For the text-containing cell, return its midpoint in (x, y) coordinate format. 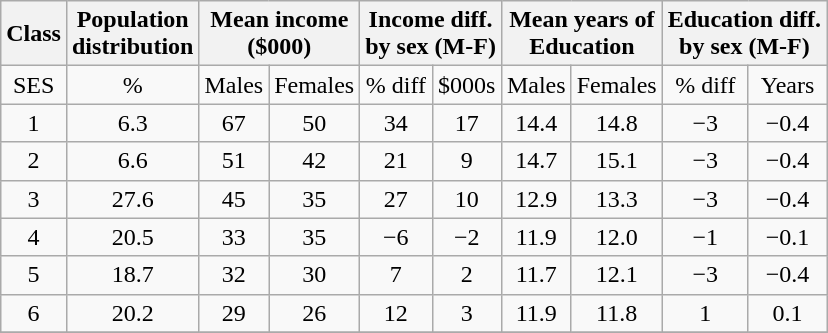
6 (34, 313)
7 (396, 275)
26 (314, 313)
12.0 (616, 237)
51 (234, 161)
32 (234, 275)
4 (34, 237)
6.6 (132, 161)
27 (396, 199)
9 (466, 161)
50 (314, 123)
20.2 (132, 313)
45 (234, 199)
Mean income($000) (280, 34)
14.8 (616, 123)
17 (466, 123)
Populationdistribution (132, 34)
−1 (705, 237)
21 (396, 161)
33 (234, 237)
42 (314, 161)
−2 (466, 237)
14.7 (536, 161)
Class (34, 34)
Mean years ofEducation (582, 34)
% (132, 85)
11.7 (536, 275)
6.3 (132, 123)
14.4 (536, 123)
15.1 (616, 161)
34 (396, 123)
−0.1 (787, 237)
Income diff.by sex (M-F) (431, 34)
0.1 (787, 313)
12 (396, 313)
30 (314, 275)
67 (234, 123)
20.5 (132, 237)
27.6 (132, 199)
Years (787, 85)
5 (34, 275)
12.9 (536, 199)
13.3 (616, 199)
SES (34, 85)
−6 (396, 237)
Education diff.by sex (M-F) (744, 34)
11.8 (616, 313)
$000s (466, 85)
12.1 (616, 275)
18.7 (132, 275)
29 (234, 313)
10 (466, 199)
